Find where the given text appears and provide that cell's center as (x, y) coordinate. 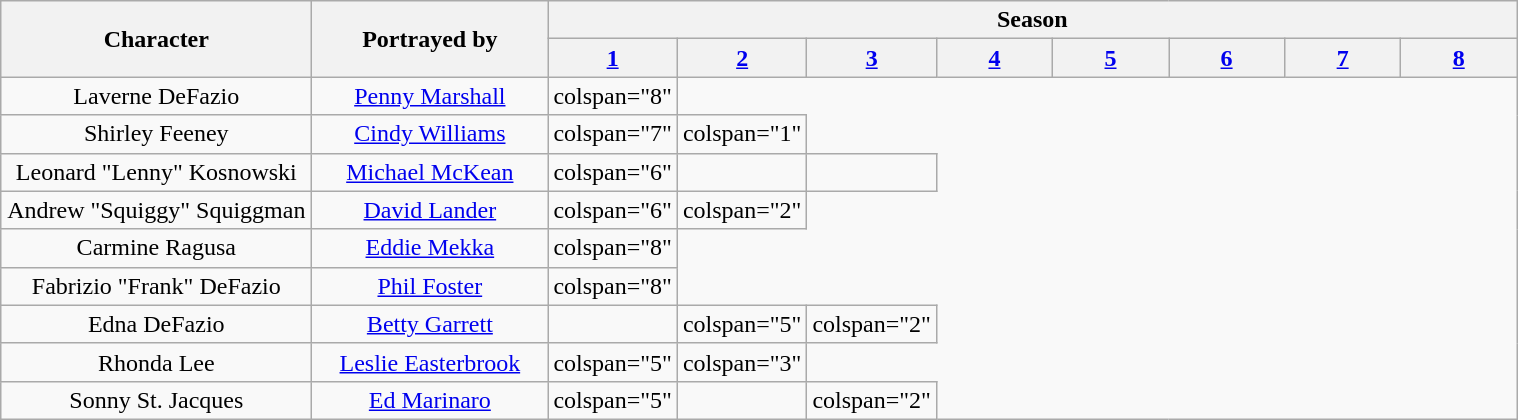
Rhonda Lee (156, 362)
Penny Marshall (430, 96)
Betty Garrett (430, 324)
7 (1343, 58)
Fabrizio "Frank" DeFazio (156, 286)
6 (1227, 58)
Leonard "Lenny" Kosnowski (156, 172)
Shirley Feeney (156, 134)
Phil Foster (430, 286)
3 (872, 58)
Andrew "Squiggy" Squiggman (156, 210)
Character (156, 39)
colspan="7" (613, 134)
Ed Marinaro (430, 400)
8 (1459, 58)
colspan="1" (742, 134)
Carmine Ragusa (156, 248)
Cindy Williams (430, 134)
Eddie Mekka (430, 248)
Portrayed by (430, 39)
Edna DeFazio (156, 324)
2 (742, 58)
Season (1032, 20)
Michael McKean (430, 172)
David Lander (430, 210)
colspan="3" (742, 362)
5 (1110, 58)
Leslie Easterbrook (430, 362)
1 (613, 58)
4 (994, 58)
Sonny St. Jacques (156, 400)
Laverne DeFazio (156, 96)
